Extract the (X, Y) coordinate from the center of the cell holding the provided text.  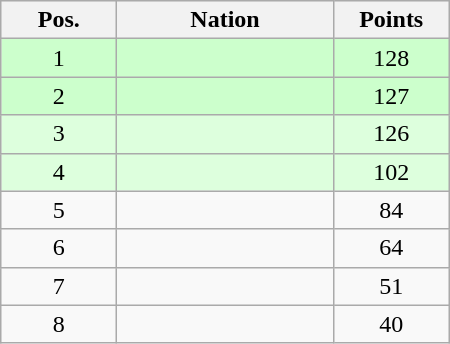
Nation (225, 20)
8 (59, 324)
Points (391, 20)
84 (391, 210)
126 (391, 134)
128 (391, 58)
3 (59, 134)
40 (391, 324)
64 (391, 248)
2 (59, 96)
6 (59, 248)
1 (59, 58)
5 (59, 210)
7 (59, 286)
4 (59, 172)
51 (391, 286)
102 (391, 172)
127 (391, 96)
Pos. (59, 20)
